Search for the cell housing the specified text and yield its (X, Y) center coordinate. 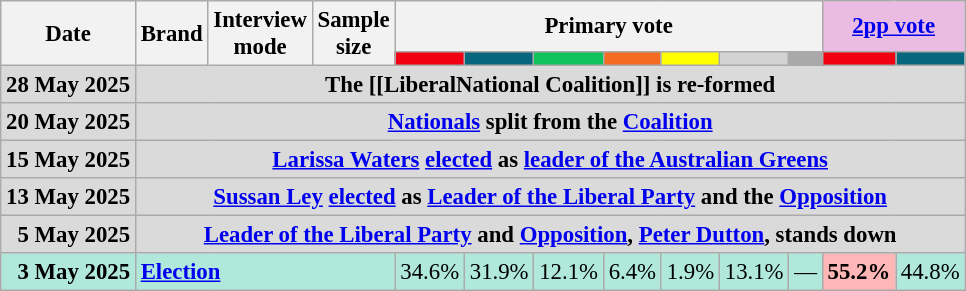
15 May 2025 (68, 160)
20 May 2025 (68, 122)
Samplesize (354, 34)
Larissa Waters elected as leader of the Australian Greens (550, 160)
Interviewmode (260, 34)
5 May 2025 (68, 235)
28 May 2025 (68, 85)
2pp vote (894, 26)
The [[LiberalNational Coalition]] is re-formed (550, 85)
Primary vote (608, 26)
Date (68, 34)
Leader of the Liberal Party and Opposition, Peter Dutton, stands down (550, 235)
Nationals split from the Coalition (550, 122)
13 May 2025 (68, 197)
Sussan Ley elected as Leader of the Liberal Party and the Opposition (550, 197)
Brand (172, 34)
